Output the (x, y) coordinate of the center of the cell containing the given text.  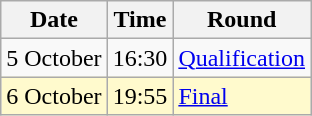
5 October (54, 58)
16:30 (140, 58)
Date (54, 20)
Final (242, 96)
19:55 (140, 96)
Qualification (242, 58)
Time (140, 20)
Round (242, 20)
6 October (54, 96)
